From the cell containing the given text, extract its center point as (X, Y) coordinate. 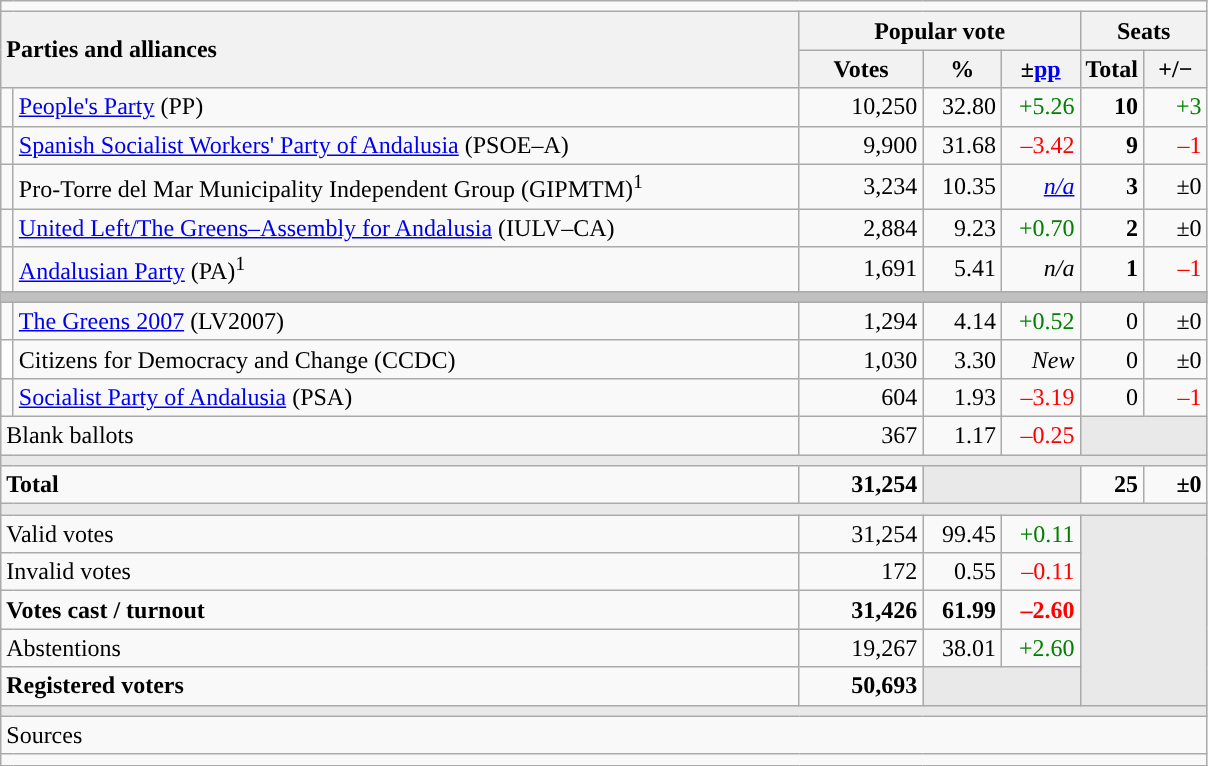
Pro-Torre del Mar Municipality Independent Group (GIPMTM)1 (406, 186)
10 (1112, 107)
Blank ballots (400, 435)
–3.19 (1040, 397)
Abstentions (400, 648)
Valid votes (400, 534)
31.68 (962, 145)
99.45 (962, 534)
Spanish Socialist Workers' Party of Andalusia (PSOE–A) (406, 145)
Votes (861, 69)
–2.60 (1040, 610)
Popular vote (940, 31)
Invalid votes (400, 572)
1,691 (861, 270)
% (962, 69)
10,250 (861, 107)
+3 (1176, 107)
2,884 (861, 228)
1 (1112, 270)
±pp (1040, 69)
172 (861, 572)
9,900 (861, 145)
50,693 (861, 686)
0.55 (962, 572)
Sources (604, 735)
3 (1112, 186)
+2.60 (1040, 648)
10.35 (962, 186)
Votes cast / turnout (400, 610)
–0.25 (1040, 435)
The Greens 2007 (LV2007) (406, 321)
367 (861, 435)
61.99 (962, 610)
1.93 (962, 397)
9 (1112, 145)
604 (861, 397)
–0.11 (1040, 572)
2 (1112, 228)
+0.11 (1040, 534)
+5.26 (1040, 107)
–3.42 (1040, 145)
New (1040, 359)
1,294 (861, 321)
38.01 (962, 648)
3,234 (861, 186)
Socialist Party of Andalusia (PSA) (406, 397)
Citizens for Democracy and Change (CCDC) (406, 359)
People's Party (PP) (406, 107)
+/− (1176, 69)
5.41 (962, 270)
31,426 (861, 610)
1,030 (861, 359)
Registered voters (400, 686)
Parties and alliances (400, 50)
+0.52 (1040, 321)
4.14 (962, 321)
3.30 (962, 359)
32.80 (962, 107)
Seats (1144, 31)
1.17 (962, 435)
+0.70 (1040, 228)
19,267 (861, 648)
United Left/The Greens–Assembly for Andalusia (IULV–CA) (406, 228)
Andalusian Party (PA)1 (406, 270)
25 (1112, 485)
9.23 (962, 228)
